From the cell containing the given text, extract its center point as (x, y) coordinate. 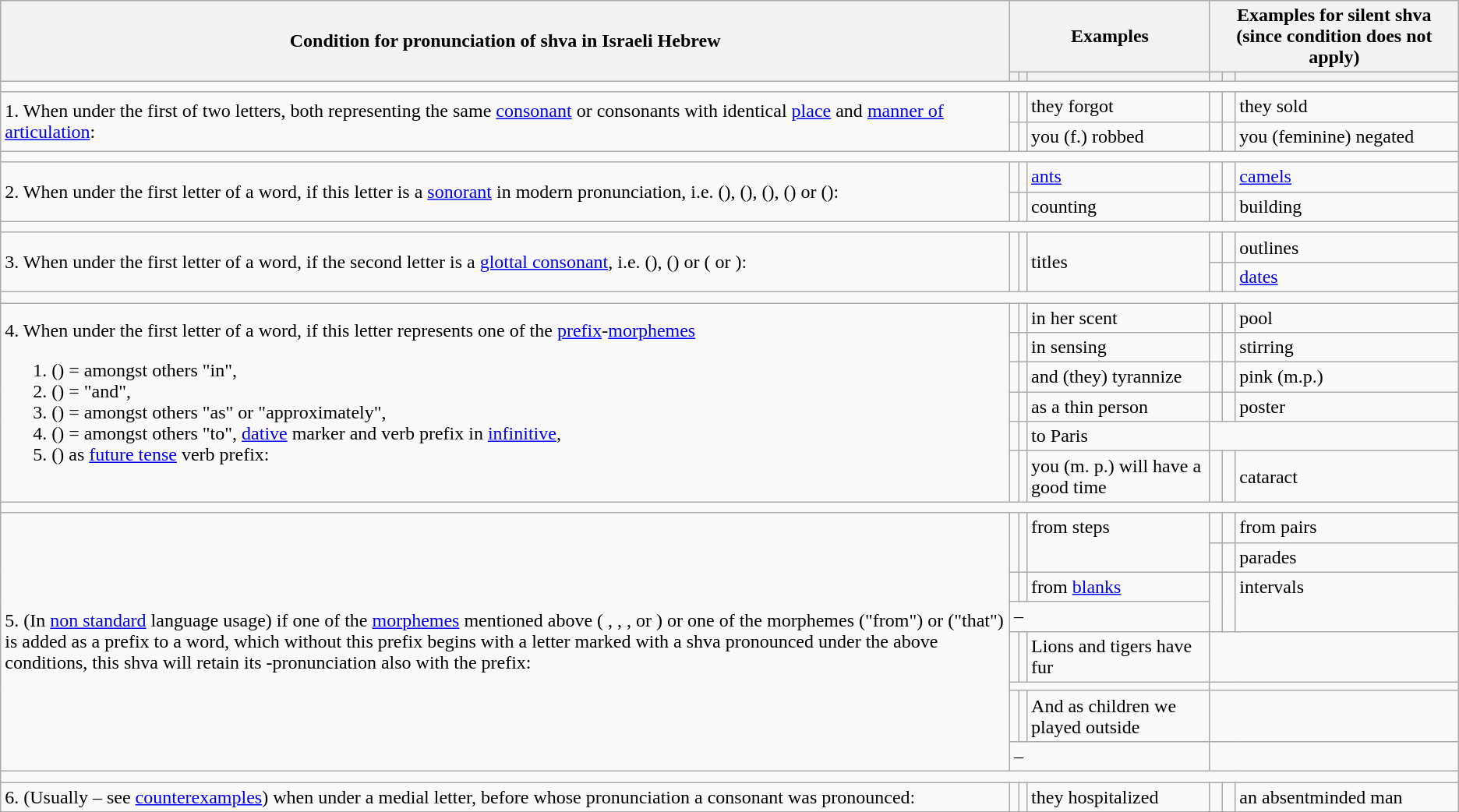
from steps (1119, 542)
outlines (1347, 247)
Condition for pronunciation of shva in Israeli Hebrew (505, 41)
you (f.) robbed (1119, 136)
pool (1347, 317)
Examples (1110, 37)
they forgot (1119, 107)
poster (1347, 407)
and (they) tyrannize (1119, 377)
intervals (1347, 602)
you (feminine) negated (1347, 136)
3. When under the first letter of a word, if the second letter is a glottal consonant, i.e. (), () or ( or ): (505, 262)
1. When under the first of two letters, both representing the same consonant or consonants with identical place and manner of articulation: (505, 122)
as a thin person (1119, 407)
2. When under the first letter of a word, if this letter is a sonorant in modern pronunciation, i.e. (), (), (), () or (): (505, 192)
in her scent (1119, 317)
cataract (1347, 477)
building (1347, 207)
counting (1119, 207)
Lions and tigers have fur (1119, 656)
pink (m.p.) (1347, 377)
dates (1347, 277)
camels (1347, 177)
titles (1119, 262)
they hospitalized (1119, 797)
parades (1347, 557)
Examples for silent shva (since condition does not apply) (1334, 37)
from blanks (1119, 587)
And as children we played outside (1119, 715)
in sensing (1119, 348)
stirring (1347, 348)
ants (1119, 177)
6. (Usually – see counterexamples) when under a medial letter, before whose pronunciation a consonant was pronounced: (505, 797)
to Paris (1119, 436)
an absentminded man (1347, 797)
you (m. p.) will have a good time (1119, 477)
they sold (1347, 107)
from pairs (1347, 528)
